Capture the cell that displays the provided text and extract its [X, Y] central coordinate. 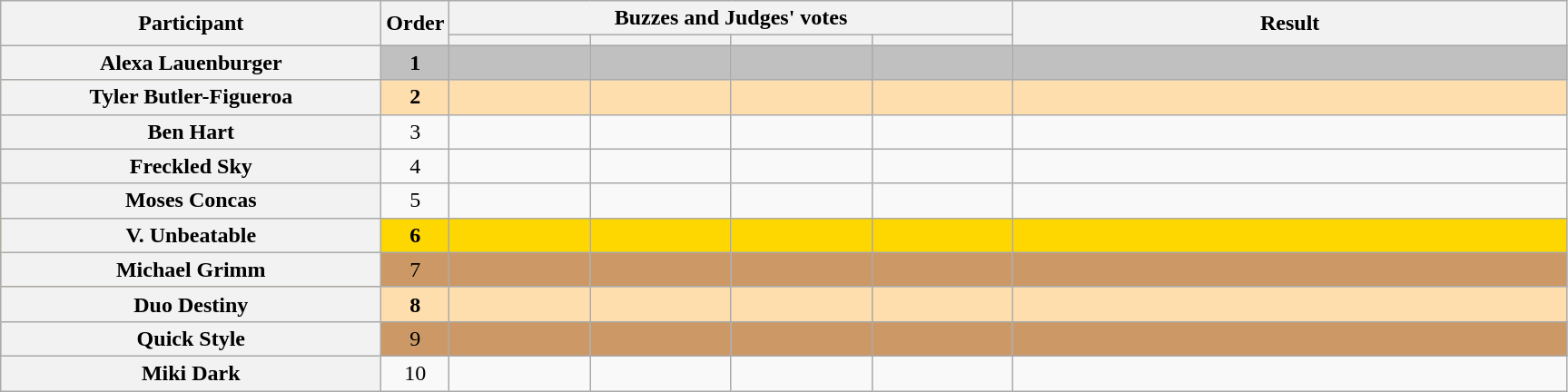
4 [416, 166]
Miki Dark [191, 373]
Buzzes and Judges' votes [731, 18]
1 [416, 63]
Result [1289, 24]
2 [416, 97]
Quick Style [191, 338]
8 [416, 304]
5 [416, 201]
Duo Destiny [191, 304]
V. Unbeatable [191, 235]
Moses Concas [191, 201]
Alexa Lauenburger [191, 63]
9 [416, 338]
6 [416, 235]
Participant [191, 24]
Freckled Sky [191, 166]
7 [416, 269]
10 [416, 373]
Michael Grimm [191, 269]
Tyler Butler-Figueroa [191, 97]
Order [416, 24]
3 [416, 132]
Ben Hart [191, 132]
